Return (x, y) of the center of cell containing provided text 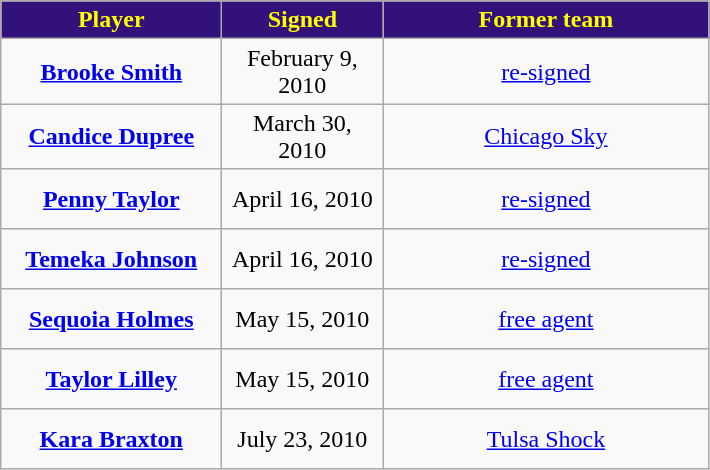
Kara Braxton (112, 439)
Candice Dupree (112, 136)
Brooke Smith (112, 72)
Penny Taylor (112, 199)
July 23, 2010 (302, 439)
February 9, 2010 (302, 72)
Chicago Sky (546, 136)
Taylor Lilley (112, 379)
Temeka Johnson (112, 259)
Signed (302, 20)
Sequoia Holmes (112, 319)
Player (112, 20)
March 30, 2010 (302, 136)
Tulsa Shock (546, 439)
Former team (546, 20)
